Scan for the cell matching the given text and deliver its (x, y) coordinate at center. 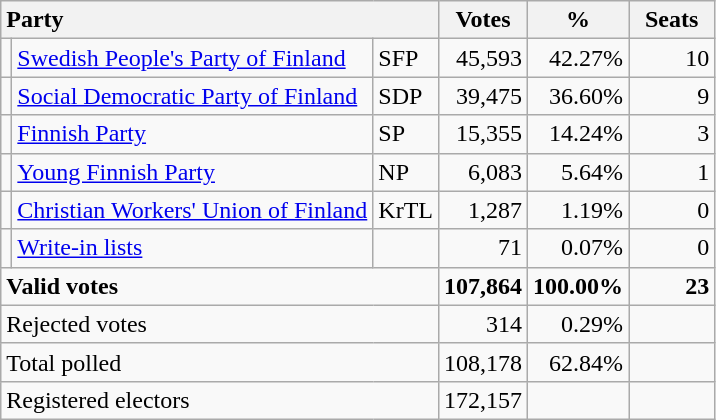
5.64% (578, 172)
45,593 (484, 58)
314 (484, 324)
KrTL (406, 210)
100.00% (578, 286)
Rejected votes (220, 324)
108,178 (484, 362)
1 (672, 172)
14.24% (578, 134)
SFP (406, 58)
Seats (672, 20)
Party (220, 20)
3 (672, 134)
0.29% (578, 324)
39,475 (484, 96)
Total polled (220, 362)
Young Finnish Party (192, 172)
23 (672, 286)
71 (484, 248)
10 (672, 58)
0.07% (578, 248)
Write-in lists (192, 248)
6,083 (484, 172)
15,355 (484, 134)
172,157 (484, 400)
9 (672, 96)
107,864 (484, 286)
1,287 (484, 210)
Christian Workers' Union of Finland (192, 210)
36.60% (578, 96)
SDP (406, 96)
Swedish People's Party of Finland (192, 58)
Social Democratic Party of Finland (192, 96)
1.19% (578, 210)
Votes (484, 20)
Registered electors (220, 400)
Valid votes (220, 286)
SP (406, 134)
% (578, 20)
Finnish Party (192, 134)
NP (406, 172)
42.27% (578, 58)
62.84% (578, 362)
